Detect which cell encompasses the target text, then output its (X, Y) center coordinate. 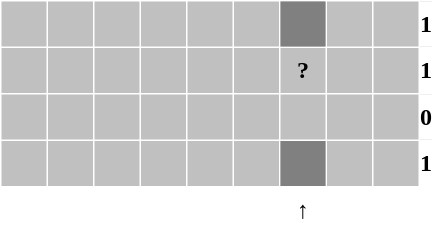
↑ (302, 210)
0 (426, 116)
? (302, 70)
